Determine the [X, Y] coordinate at the center of the cell enclosing the given text.  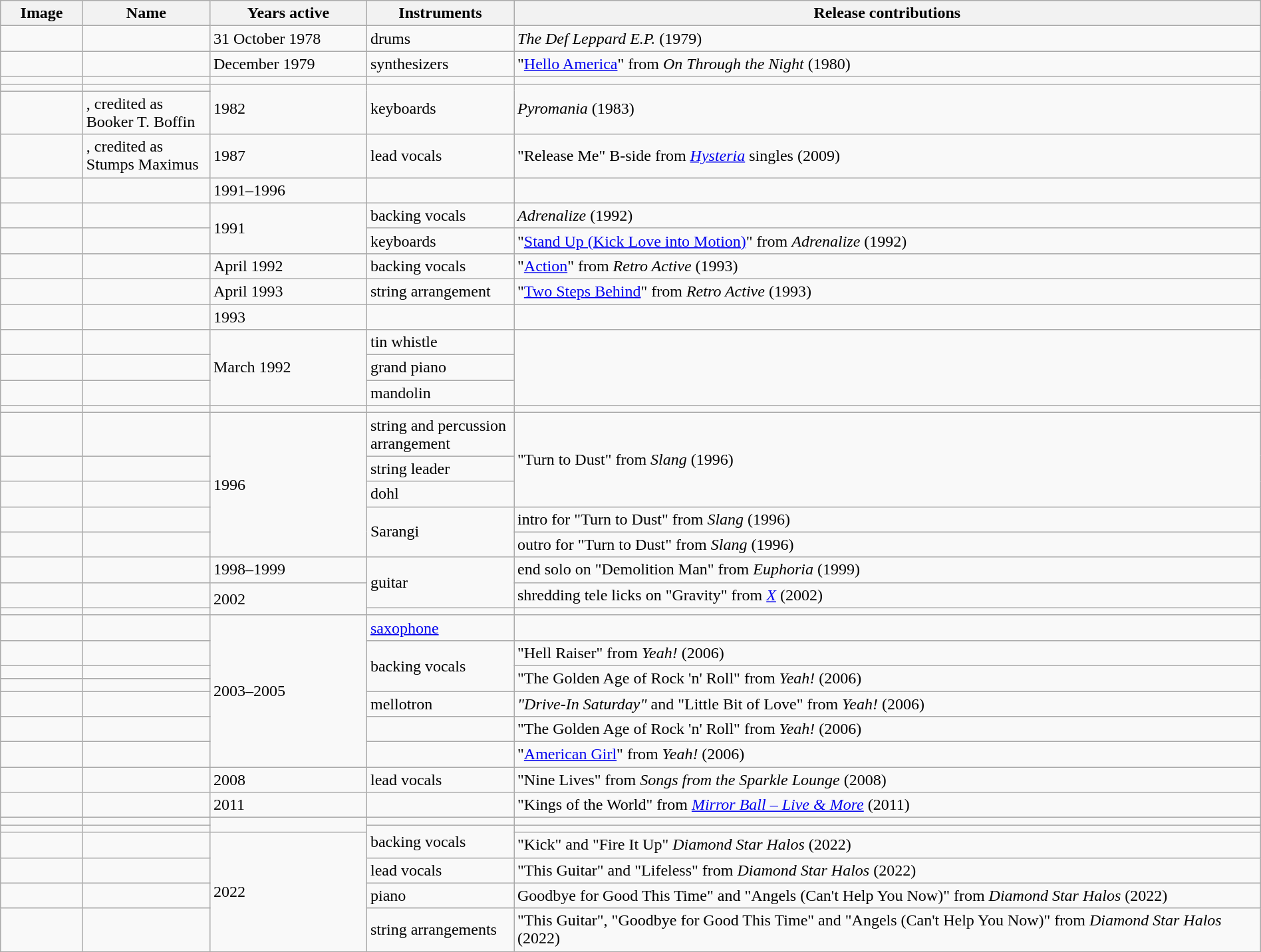
mandolin [440, 393]
grand piano [440, 368]
"This Guitar", "Goodbye for Good This Time" and "Angels (Can't Help You Now)" from Diamond Star Halos (2022) [887, 929]
31 October 1978 [288, 39]
drums [440, 39]
2002 [288, 598]
"Release Me" B-side from Hysteria singles (2009) [887, 156]
synthesizers [440, 64]
1998–1999 [288, 570]
"Turn to Dust" from Slang (1996) [887, 460]
2003–2005 [288, 691]
2022 [288, 892]
Name [146, 13]
piano [440, 895]
April 1992 [288, 266]
March 1992 [288, 368]
Pyromania (1983) [887, 109]
April 1993 [288, 291]
2008 [288, 780]
string leader [440, 469]
Goodbye for Good This Time" and "Angels (Can't Help You Now)" from Diamond Star Halos (2022) [887, 895]
guitar [440, 582]
Sarangi [440, 532]
"Stand Up (Kick Love into Motion)" from Adrenalize (1992) [887, 241]
, credited as Stumps Maximus [146, 156]
Image [42, 13]
1987 [288, 156]
tin whistle [440, 342]
1991 [288, 228]
Release contributions [887, 13]
"Hell Raiser" from Yeah! (2006) [887, 653]
end solo on "Demolition Man" from Euphoria (1999) [887, 570]
The Def Leppard E.P. (1979) [887, 39]
2011 [288, 805]
"Two Steps Behind" from Retro Active (1993) [887, 291]
intro for "Turn to Dust" from Slang (1996) [887, 519]
1993 [288, 317]
string arrangement [440, 291]
Adrenalize (1992) [887, 215]
string and percussion arrangement [440, 435]
Instruments [440, 13]
string arrangements [440, 929]
"Kings of the World" from Mirror Ball – Live & More (2011) [887, 805]
"Action" from Retro Active (1993) [887, 266]
saxophone [440, 628]
dohl [440, 494]
outro for "Turn to Dust" from Slang (1996) [887, 544]
1996 [288, 485]
1991–1996 [288, 190]
"Kick" and "Fire It Up" Diamond Star Halos (2022) [887, 845]
"This Guitar" and "Lifeless" from Diamond Star Halos (2022) [887, 870]
shredding tele licks on "Gravity" from X (2002) [887, 595]
"Nine Lives" from Songs from the Sparkle Lounge (2008) [887, 780]
Years active [288, 13]
"Drive-In Saturday" and "Little Bit of Love" from Yeah! (2006) [887, 704]
1982 [288, 109]
mellotron [440, 704]
"American Girl" from Yeah! (2006) [887, 755]
, credited as Booker T. Boffin [146, 113]
December 1979 [288, 64]
"Hello America" from On Through the Night (1980) [887, 64]
